Find where the given text appears and provide that cell's center as [x, y] coordinate. 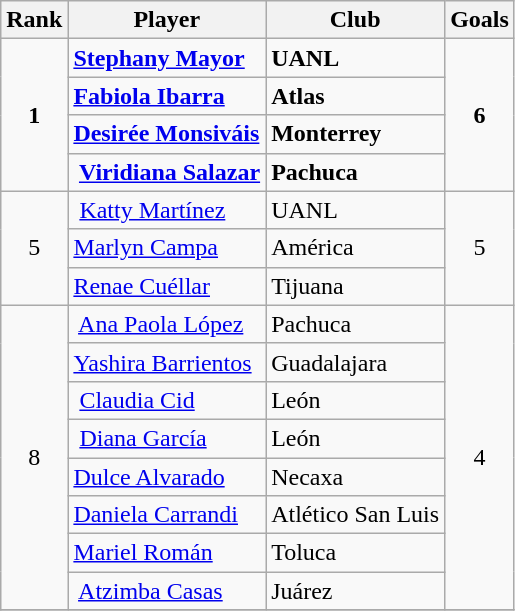
Daniela Carrandi [167, 515]
Club [356, 20]
4 [480, 457]
Atlas [356, 96]
Tijuana [356, 286]
Goals [480, 20]
Renae Cuéllar [167, 286]
8 [34, 457]
Atzimba Casas [167, 591]
1 [34, 115]
Mariel Román [167, 553]
Toluca [356, 553]
Desirée Monsiváis [167, 134]
Claudia Cid [167, 400]
Player [167, 20]
Diana García [167, 438]
Juárez [356, 591]
Monterrey [356, 134]
Katty Martínez [167, 210]
América [356, 248]
6 [480, 115]
Yashira Barrientos [167, 362]
Necaxa [356, 477]
Stephany Mayor [167, 58]
Atlético San Luis [356, 515]
Fabiola Ibarra [167, 96]
Dulce Alvarado [167, 477]
Rank [34, 20]
Marlyn Campa [167, 248]
Ana Paola López [167, 324]
Guadalajara [356, 362]
Viridiana Salazar [167, 172]
